Scan for the cell matching the given text and deliver its (x, y) coordinate at center. 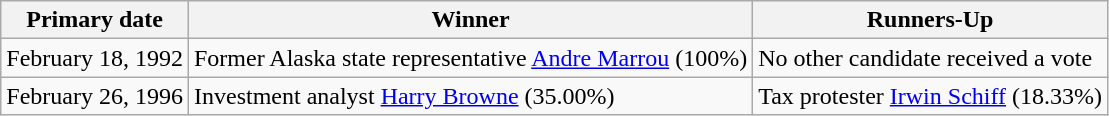
No other candidate received a vote (930, 58)
February 18, 1992 (95, 58)
Primary date (95, 20)
Winner (470, 20)
Former Alaska state representative Andre Marrou (100%) (470, 58)
Tax protester Irwin Schiff (18.33%) (930, 96)
February 26, 1996 (95, 96)
Runners-Up (930, 20)
Investment analyst Harry Browne (35.00%) (470, 96)
